Detect which cell encompasses the target text, then output its [X, Y] center coordinate. 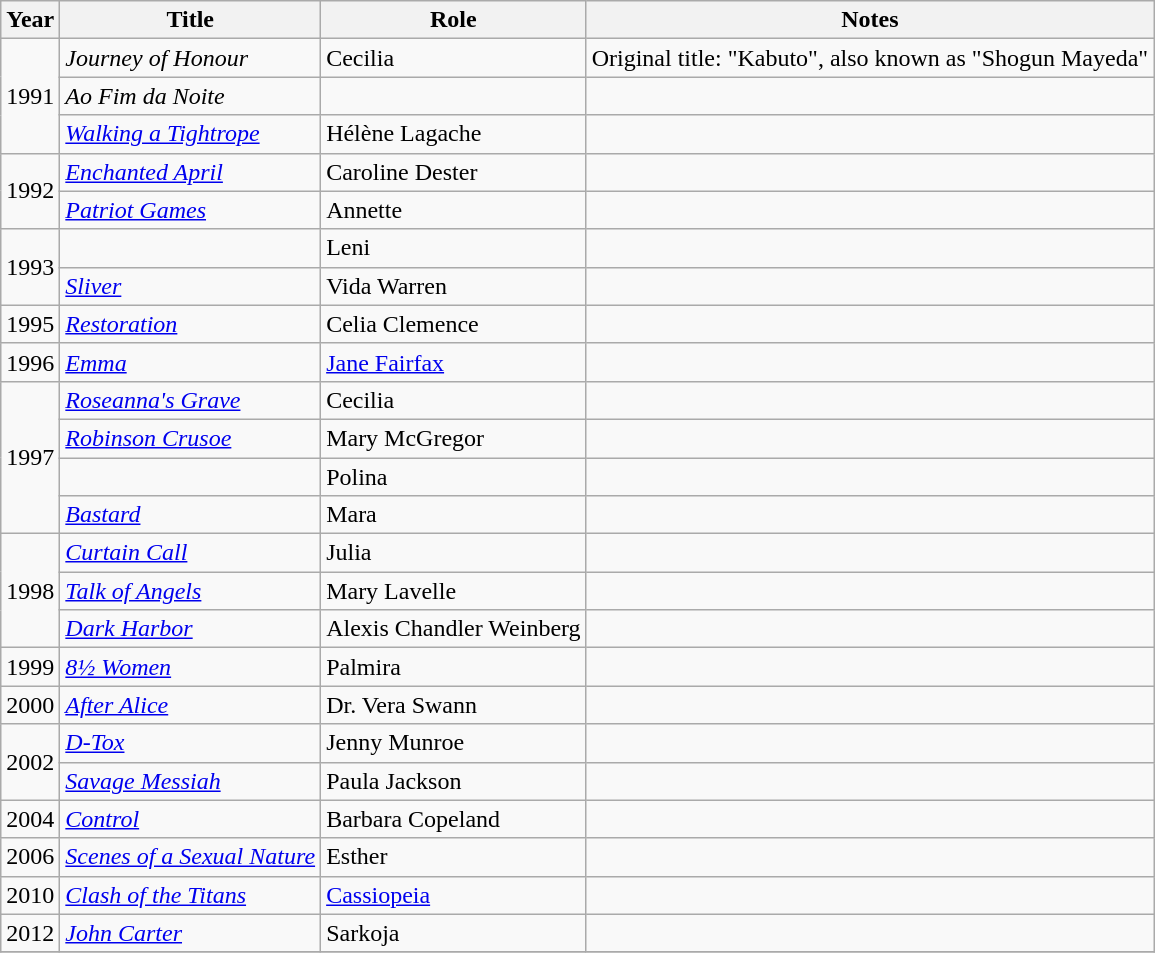
Sarkoja [454, 933]
Hélène Lagache [454, 134]
Patriot Games [190, 210]
Palmira [454, 667]
Curtain Call [190, 553]
Julia [454, 553]
Sliver [190, 286]
Enchanted April [190, 172]
D-Tox [190, 743]
Leni [454, 248]
Role [454, 20]
Scenes of a Sexual Nature [190, 857]
Journey of Honour [190, 58]
Barbara Copeland [454, 819]
Esther [454, 857]
Control [190, 819]
1993 [30, 267]
2006 [30, 857]
Ao Fim da Noite [190, 96]
Paula Jackson [454, 781]
2004 [30, 819]
Cassiopeia [454, 895]
Alexis Chandler Weinberg [454, 629]
1992 [30, 191]
Clash of the Titans [190, 895]
John Carter [190, 933]
Restoration [190, 324]
Emma [190, 362]
Notes [870, 20]
Caroline Dester [454, 172]
Original title: "Kabuto", also known as "Shogun Mayeda" [870, 58]
Dr. Vera Swann [454, 705]
Robinson Crusoe [190, 438]
1996 [30, 362]
Jenny Munroe [454, 743]
2002 [30, 762]
2012 [30, 933]
Annette [454, 210]
Talk of Angels [190, 591]
8½ Women [190, 667]
Mary Lavelle [454, 591]
Vida Warren [454, 286]
Savage Messiah [190, 781]
1999 [30, 667]
Dark Harbor [190, 629]
Celia Clemence [454, 324]
2010 [30, 895]
Jane Fairfax [454, 362]
Mara [454, 515]
2000 [30, 705]
1998 [30, 591]
Roseanna's Grave [190, 400]
1997 [30, 457]
Title [190, 20]
1995 [30, 324]
Mary McGregor [454, 438]
After Alice [190, 705]
Bastard [190, 515]
Year [30, 20]
Polina [454, 477]
Walking a Tightrope [190, 134]
1991 [30, 96]
